Capture the cell that displays the provided text and extract its (X, Y) central coordinate. 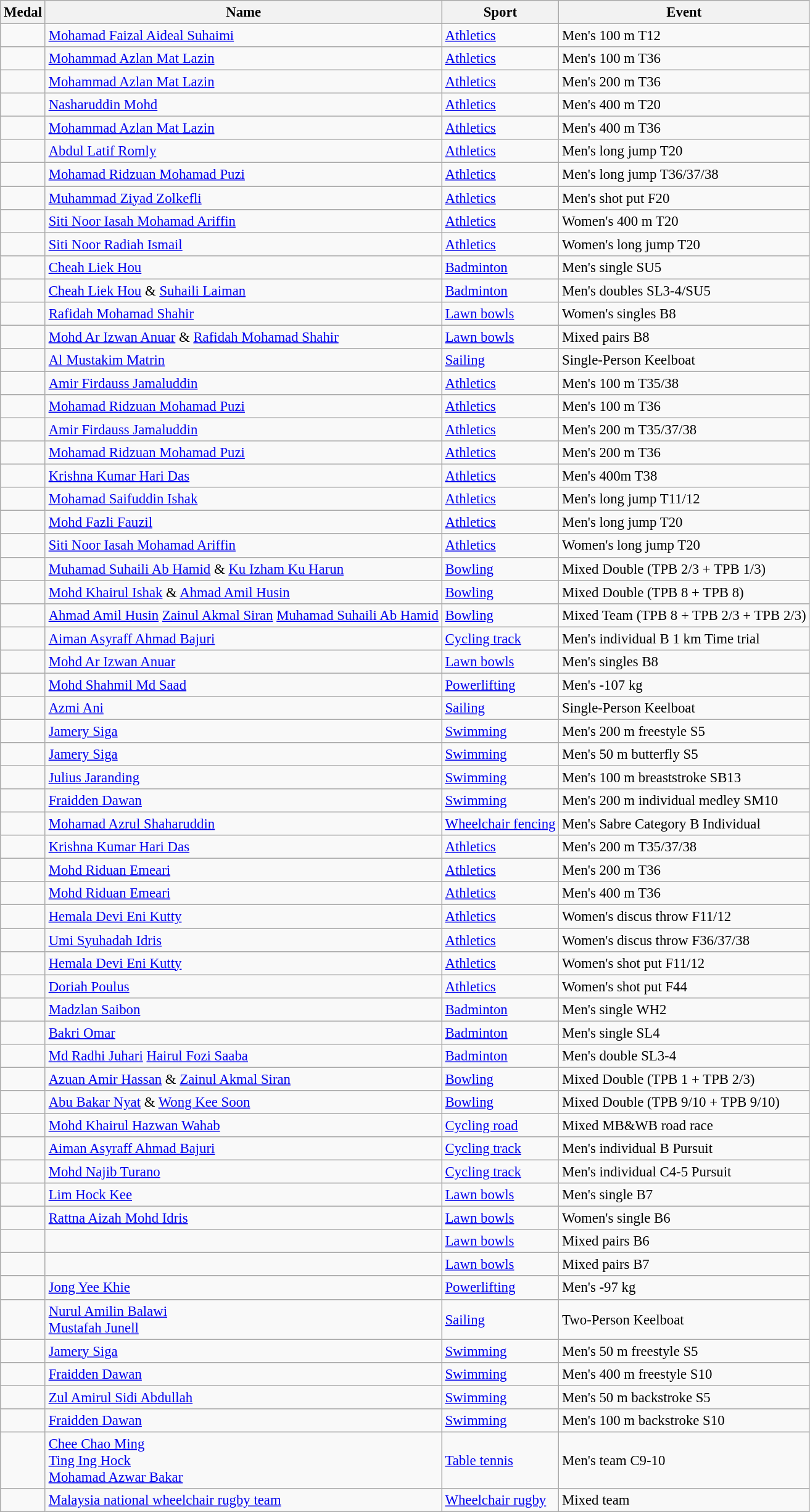
Mohamad Faizal Aideal Suhaimi (243, 36)
Women's discus throw F11/12 (684, 917)
Table tennis (500, 1460)
Mixed Double (TPB 8 + TPB 8) (684, 592)
Men's 200 m individual medley SM10 (684, 801)
Mixed pairs B7 (684, 1265)
Men's individual B Pursuit (684, 1149)
Wheelchair rugby (500, 1500)
Doriah Poulus (243, 986)
Umi Syuhadah Idris (243, 940)
Women's shot put F44 (684, 986)
Mohd Ar Izwan Anuar & Rafidah Mohamad Shahir (243, 337)
Women's shot put F11/12 (684, 963)
Mohd Ar Izwan Anuar (243, 662)
Men's 400 m T20 (684, 105)
Men's single B7 (684, 1195)
Men's single SL4 (684, 1033)
Cheah Liek Hou (243, 267)
Men's 200 m freestyle S5 (684, 731)
Men's -97 kg (684, 1288)
Name (243, 12)
Malaysia national wheelchair rugby team (243, 1500)
Rattna Aizah Mohd Idris (243, 1218)
Mohd Khairul Ishak & Ahmad Amil Husin (243, 592)
Ahmad Amil Husin Zainul Akmal Siran Muhamad Suhaili Ab Hamid (243, 615)
Men's single SU5 (684, 267)
Abu Bakar Nyat & Wong Kee Soon (243, 1102)
Al Mustakim Matrin (243, 360)
Mixed MB&WB road race (684, 1125)
Cheah Liek Hou & Suhaili Laiman (243, 291)
Jong Yee Khie (243, 1288)
Men's double SL3-4 (684, 1056)
Mixed Team (TPB 8 + TPB 2/3 + TPB 2/3) (684, 615)
Mohamad Saifuddin Ishak (243, 499)
Men's Sabre Category B Individual (684, 824)
Two-Person Keelboat (684, 1319)
Muhamad Suhaili Ab Hamid & Ku Izham Ku Harun (243, 569)
Rafidah Mohamad Shahir (243, 314)
Mixed pairs B6 (684, 1241)
Mixed Double (TPB 1 + TPB 2/3) (684, 1079)
Event (684, 12)
Men's 100 m T35/38 (684, 383)
Men's team C9-10 (684, 1460)
Men's long jump T11/12 (684, 499)
Nasharuddin Mohd (243, 105)
Women's singles B8 (684, 314)
Mixed pairs B8 (684, 337)
Mohamad Azrul Shaharuddin (243, 824)
Md Radhi Juhari Hairul Fozi Saaba (243, 1056)
Men's individual C4-5 Pursuit (684, 1172)
Men's shot put F20 (684, 198)
Mixed Double (TPB 9/10 + TPB 9/10) (684, 1102)
Mixed Double (TPB 2/3 + TPB 1/3) (684, 569)
Men's 50 m backstroke S5 (684, 1397)
Lim Hock Kee (243, 1195)
Men's 100 m T12 (684, 36)
Cycling road (500, 1125)
Zul Amirul Sidi Abdullah (243, 1397)
Men's individual B 1 km Time trial (684, 638)
Madzlan Saibon (243, 1009)
Men's single WH2 (684, 1009)
Muhammad Ziyad Zolkefli (243, 198)
Men's 400m T38 (684, 476)
Siti Noor Radiah Ismail (243, 244)
Mohd Fazli Fauzil (243, 523)
Mixed team (684, 1500)
Nurul Amilin BalawiMustafah Junell (243, 1319)
Wheelchair fencing (500, 824)
Women's single B6 (684, 1218)
Sport (500, 12)
Mohd Khairul Hazwan Wahab (243, 1125)
Men's 50 m freestyle S5 (684, 1351)
Women's discus throw F36/37/38 (684, 940)
Men's 400 m freestyle S10 (684, 1374)
Men's -107 kg (684, 685)
Abdul Latif Romly (243, 151)
Men's long jump T36/37/38 (684, 175)
Men's 100 m breaststroke SB13 (684, 778)
Mohd Najib Turano (243, 1172)
Women's 400 m T20 (684, 221)
Mohd Shahmil Md Saad (243, 685)
Men's 50 m butterfly S5 (684, 754)
Azmi Ani (243, 708)
Men's 100 m backstroke S10 (684, 1421)
Bakri Omar (243, 1033)
Julius Jaranding (243, 778)
Men's doubles SL3-4/SU5 (684, 291)
Men's singles B8 (684, 662)
Medal (23, 12)
Chee Chao MingTing Ing HockMohamad Azwar Bakar (243, 1460)
Azuan Amir Hassan & Zainul Akmal Siran (243, 1079)
